Return [x, y] of the center of cell containing provided text 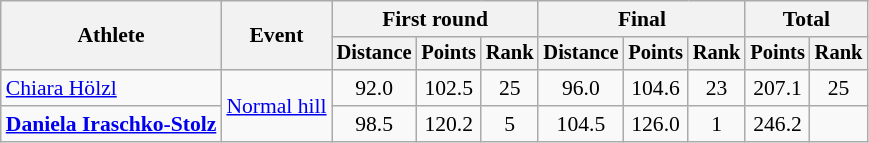
1 [717, 124]
Normal hill [276, 106]
23 [717, 88]
96.0 [580, 88]
Event [276, 36]
246.2 [777, 124]
5 [510, 124]
207.1 [777, 88]
126.0 [655, 124]
First round [436, 19]
104.6 [655, 88]
Athlete [112, 36]
Chiara Hölzl [112, 88]
92.0 [374, 88]
120.2 [448, 124]
102.5 [448, 88]
Daniela Iraschko-Stolz [112, 124]
104.5 [580, 124]
Final [642, 19]
98.5 [374, 124]
Total [806, 19]
